Provide the [X, Y] coordinate of the cell's center where the given text is located.  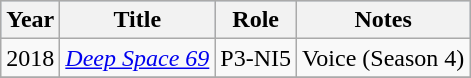
Year [30, 20]
Deep Space 69 [138, 58]
Title [138, 20]
Voice (Season 4) [384, 58]
2018 [30, 58]
P3-NI5 [256, 58]
Role [256, 20]
Notes [384, 20]
